Find where the given text appears and provide that cell's center as (X, Y) coordinate. 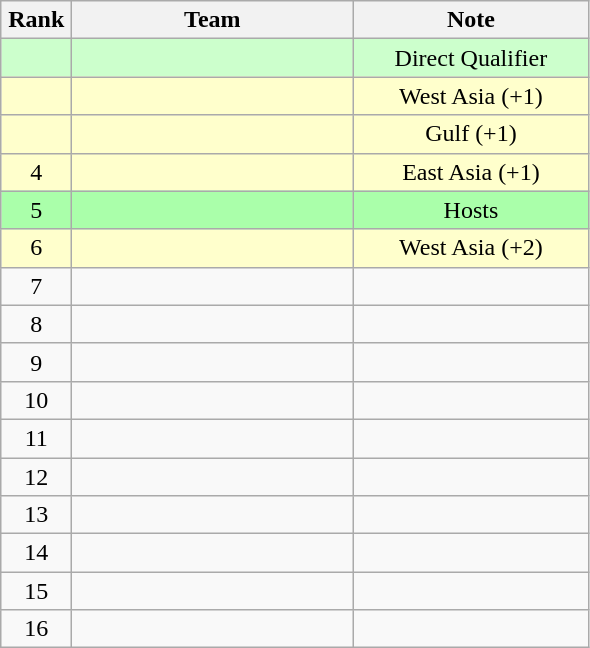
12 (36, 477)
Hosts (471, 210)
5 (36, 210)
East Asia (+1) (471, 172)
7 (36, 286)
8 (36, 324)
13 (36, 515)
Rank (36, 20)
14 (36, 553)
West Asia (+2) (471, 248)
Team (212, 20)
Direct Qualifier (471, 58)
16 (36, 629)
15 (36, 591)
4 (36, 172)
11 (36, 438)
6 (36, 248)
West Asia (+1) (471, 96)
10 (36, 400)
Gulf (+1) (471, 134)
Note (471, 20)
9 (36, 362)
